Provide the (x, y) coordinate of the cell's center where the given text is located.  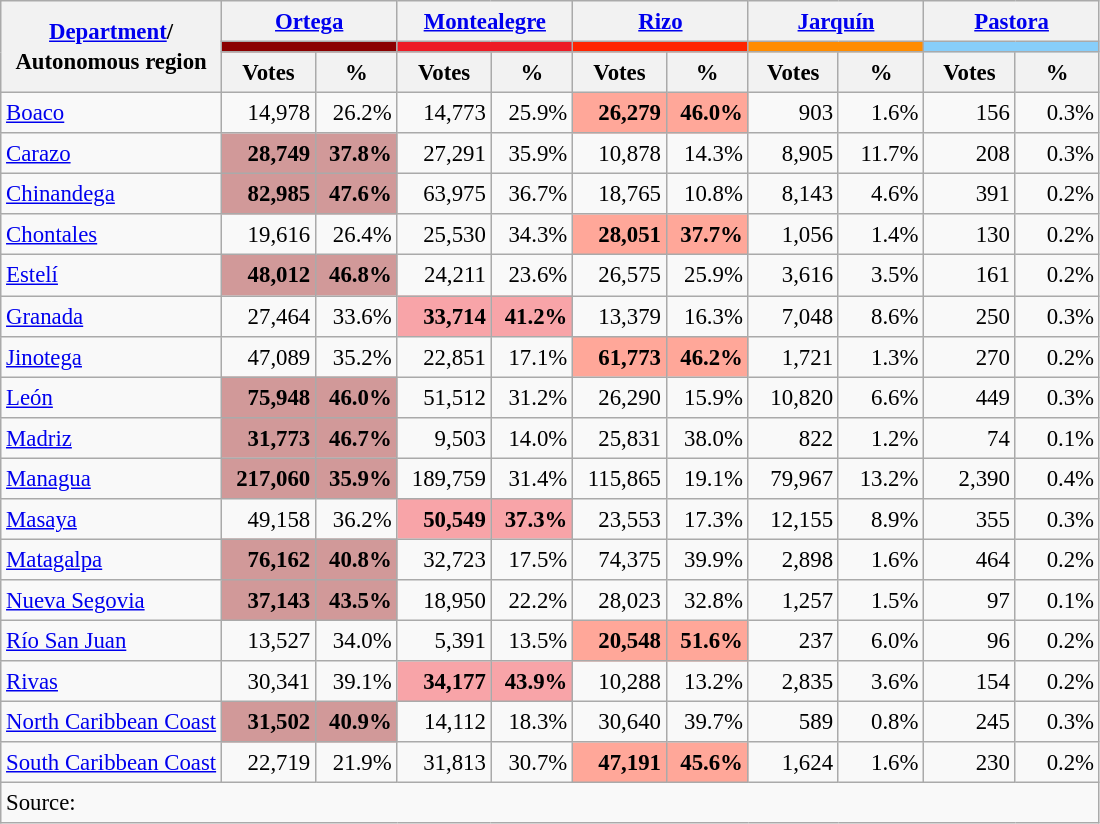
189,759 (444, 478)
130 (970, 234)
161 (970, 276)
7,048 (793, 316)
217,060 (268, 478)
13,527 (268, 640)
45.6% (707, 762)
37,143 (268, 600)
48,012 (268, 276)
22,851 (444, 356)
21.9% (356, 762)
270 (970, 356)
Nueva Segovia (112, 600)
18.3% (532, 722)
33,714 (444, 316)
2,390 (970, 478)
23,553 (620, 520)
37.7% (707, 234)
South Caribbean Coast (112, 762)
43.5% (356, 600)
Montealegre (485, 22)
50,549 (444, 520)
17.1% (532, 356)
Matagalpa (112, 560)
237 (793, 640)
26.4% (356, 234)
Estelí (112, 276)
15.9% (707, 398)
Managua (112, 478)
27,291 (444, 154)
31,773 (268, 438)
47,191 (620, 762)
16.3% (707, 316)
31,813 (444, 762)
46.7% (356, 438)
26,575 (620, 276)
34,177 (444, 682)
51.6% (707, 640)
589 (793, 722)
1,056 (793, 234)
Granada (112, 316)
17.3% (707, 520)
449 (970, 398)
31.2% (532, 398)
26,290 (620, 398)
19,616 (268, 234)
Pastora (1012, 22)
10.8% (707, 194)
8.6% (880, 316)
22.2% (532, 600)
903 (793, 114)
49,158 (268, 520)
39.7% (707, 722)
61,773 (620, 356)
30,341 (268, 682)
22,719 (268, 762)
Source: (550, 804)
14.0% (532, 438)
Chontales (112, 234)
2,898 (793, 560)
3,616 (793, 276)
3.5% (880, 276)
14,773 (444, 114)
46.8% (356, 276)
28,023 (620, 600)
47,089 (268, 356)
Rizo (661, 22)
464 (970, 560)
8,905 (793, 154)
35.2% (356, 356)
47.6% (356, 194)
822 (793, 438)
43.9% (532, 682)
14.3% (707, 154)
46.2% (707, 356)
25,831 (620, 438)
355 (970, 520)
41.2% (532, 316)
26,279 (620, 114)
1.2% (880, 438)
17.5% (532, 560)
1,624 (793, 762)
8,143 (793, 194)
37.3% (532, 520)
250 (970, 316)
11.7% (880, 154)
12,155 (793, 520)
25,530 (444, 234)
Masaya (112, 520)
24,211 (444, 276)
208 (970, 154)
74 (970, 438)
Boaco (112, 114)
31.4% (532, 478)
27,464 (268, 316)
1,721 (793, 356)
156 (970, 114)
82,985 (268, 194)
Madriz (112, 438)
96 (970, 640)
1.4% (880, 234)
19.1% (707, 478)
9,503 (444, 438)
30,640 (620, 722)
Department/Autonomous region (112, 47)
10,820 (793, 398)
23.6% (532, 276)
13,379 (620, 316)
28,051 (620, 234)
115,865 (620, 478)
6.6% (880, 398)
245 (970, 722)
Río San Juan (112, 640)
8.9% (880, 520)
63,975 (444, 194)
230 (970, 762)
0.8% (880, 722)
14,978 (268, 114)
34.3% (532, 234)
2,835 (793, 682)
40.9% (356, 722)
Rivas (112, 682)
6.0% (880, 640)
26.2% (356, 114)
Jarquín (836, 22)
79,967 (793, 478)
38.0% (707, 438)
74,375 (620, 560)
34.0% (356, 640)
1.3% (880, 356)
14,112 (444, 722)
51,512 (444, 398)
39.1% (356, 682)
32.8% (707, 600)
36.7% (532, 194)
40.8% (356, 560)
391 (970, 194)
10,878 (620, 154)
154 (970, 682)
10,288 (620, 682)
37.8% (356, 154)
30.7% (532, 762)
North Caribbean Coast (112, 722)
León (112, 398)
33.6% (356, 316)
3.6% (880, 682)
1.5% (880, 600)
97 (970, 600)
0.4% (1057, 478)
1,257 (793, 600)
20,548 (620, 640)
76,162 (268, 560)
13.5% (532, 640)
5,391 (444, 640)
Ortega (309, 22)
18,950 (444, 600)
18,765 (620, 194)
39.9% (707, 560)
Jinotega (112, 356)
Carazo (112, 154)
32,723 (444, 560)
36.2% (356, 520)
Chinandega (112, 194)
28,749 (268, 154)
75,948 (268, 398)
31,502 (268, 722)
4.6% (880, 194)
